Provide the (x, y) coordinate of the cell's center where the given text is located.  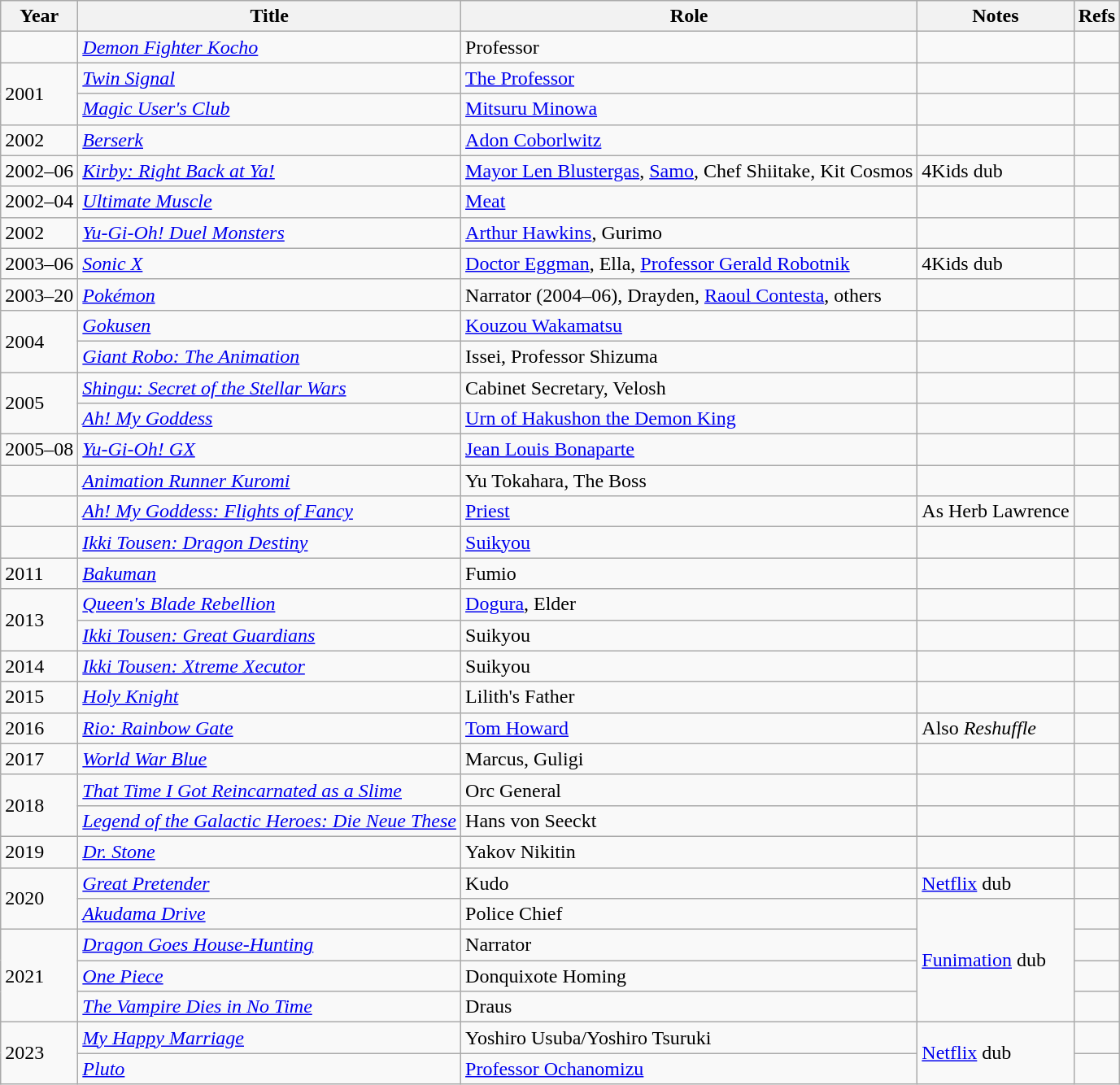
Twin Signal (270, 78)
As Herb Lawrence (996, 512)
Professor Ochanomizu (690, 1069)
Magic User's Club (270, 109)
Rio: Rainbow Gate (270, 728)
Adon Coborlwitz (690, 140)
Urn of Hakushon the Demon King (690, 419)
Berserk (270, 140)
2021 (39, 976)
2011 (39, 573)
Shingu: Secret of the Stellar Wars (270, 388)
Also Reshuffle (996, 728)
Pluto (270, 1069)
Tom Howard (690, 728)
Priest (690, 512)
Yu-Gi-Oh! GX (270, 450)
Ikki Tousen: Dragon Destiny (270, 542)
Queen's Blade Rebellion (270, 604)
Yu-Gi-Oh! Duel Monsters (270, 233)
Ah! My Goddess: Flights of Fancy (270, 512)
Marcus, Guligi (690, 759)
Title (270, 16)
2013 (39, 620)
2005 (39, 403)
Pokémon (270, 294)
My Happy Marriage (270, 1038)
Donquixote Homing (690, 976)
The Vampire Dies in No Time (270, 1007)
Cabinet Secretary, Velosh (690, 388)
Ikki Tousen: Xtreme Xecutor (270, 666)
Dragon Goes House-Hunting (270, 945)
That Time I Got Reincarnated as a Slime (270, 790)
The Professor (690, 78)
Jean Louis Bonaparte (690, 450)
2015 (39, 697)
2004 (39, 341)
Sonic X (270, 264)
Demon Fighter Kocho (270, 47)
Mitsuru Minowa (690, 109)
Narrator (2004–06), Drayden, Raoul Contesta, others (690, 294)
Gokusen (270, 325)
Draus (690, 1007)
Fumio (690, 573)
2016 (39, 728)
2020 (39, 898)
Giant Robo: The Animation (270, 356)
2023 (39, 1053)
World War Blue (270, 759)
Role (690, 16)
Kudo (690, 882)
2014 (39, 666)
Orc General (690, 790)
Ultimate Muscle (270, 202)
Dogura, Elder (690, 604)
2001 (39, 94)
Ikki Tousen: Great Guardians (270, 635)
Hans von Seeckt (690, 821)
Funimation dub (996, 961)
Kouzou Wakamatsu (690, 325)
Kirby: Right Back at Ya! (270, 171)
Year (39, 16)
Mayor Len Blustergas, Samo, Chef Shiitake, Kit Cosmos (690, 171)
One Piece (270, 976)
Professor (690, 47)
Akudama Drive (270, 914)
Issei, Professor Shizuma (690, 356)
Holy Knight (270, 697)
2003–06 (39, 264)
Legend of the Galactic Heroes: Die Neue These (270, 821)
Meat (690, 202)
2017 (39, 759)
Yakov Nikitin (690, 852)
2002–04 (39, 202)
Yoshiro Usuba/Yoshiro Tsuruki (690, 1038)
2018 (39, 805)
Ah! My Goddess (270, 419)
2003–20 (39, 294)
Notes (996, 16)
Arthur Hawkins, Gurimo (690, 233)
Animation Runner Kuromi (270, 481)
2005–08 (39, 450)
Bakuman (270, 573)
Doctor Eggman, Ella, Professor Gerald Robotnik (690, 264)
Great Pretender (270, 882)
Lilith's Father (690, 697)
2002–06 (39, 171)
2019 (39, 852)
Dr. Stone (270, 852)
Narrator (690, 945)
Police Chief (690, 914)
Refs (1096, 16)
Yu Tokahara, The Boss (690, 481)
